Locate the cell with the specified text and output its [x, y] center coordinate. 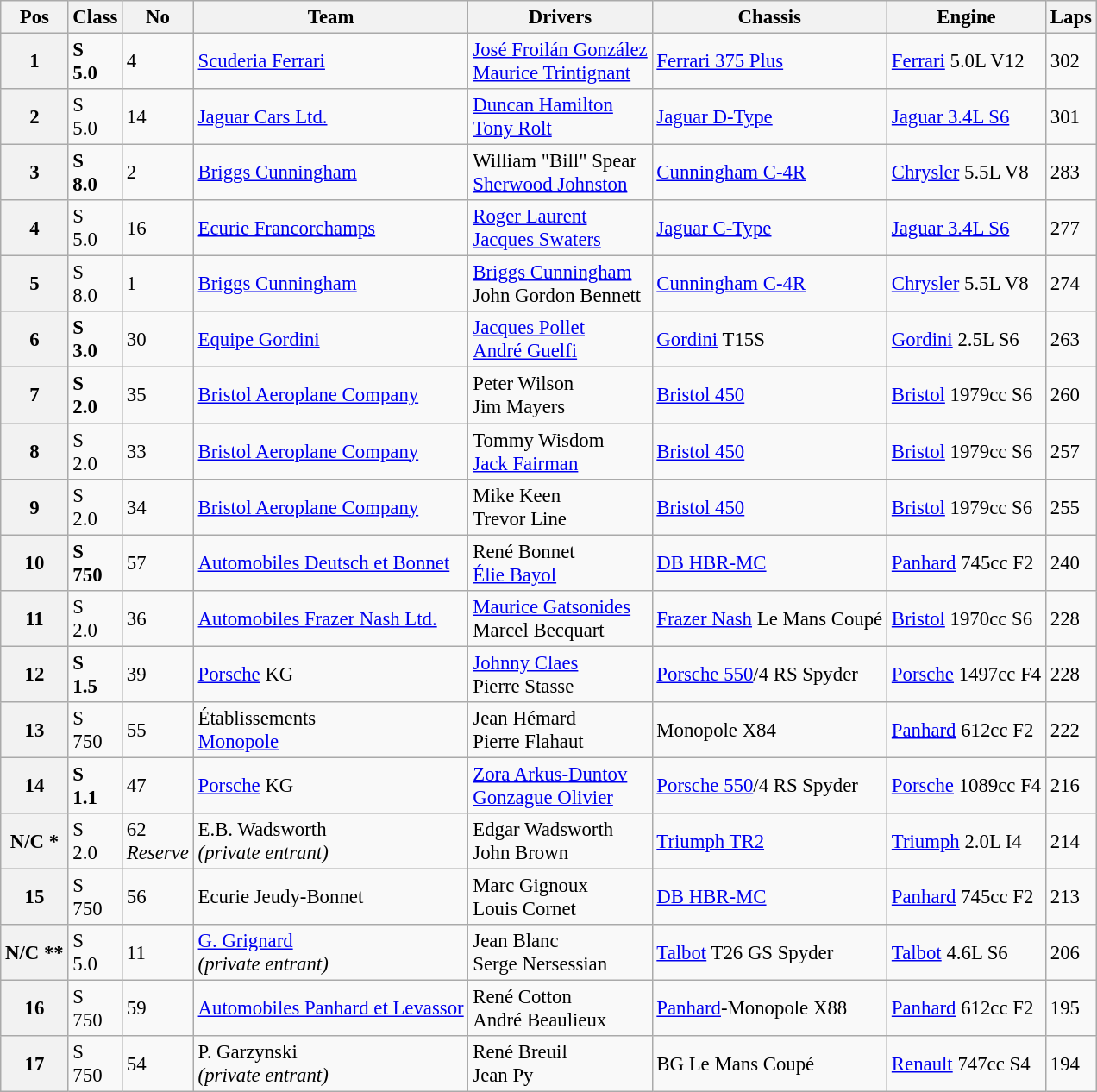
Bristol 1970cc S6 [967, 618]
5 [34, 285]
Automobiles Deutsch et Bonnet [331, 562]
216 [1071, 785]
Gordini T15S [769, 340]
56 [159, 897]
302 [1071, 62]
12 [34, 675]
301 [1071, 117]
Jacques Pollet André Guelfi [561, 340]
257 [1071, 452]
Porsche 1089cc F4 [967, 785]
57 [159, 562]
Team [331, 17]
P. Garzynski(private entrant) [331, 1064]
15 [34, 897]
Porsche 1497cc F4 [967, 675]
Jaguar D-Type [769, 117]
Renault 747cc S4 [967, 1064]
17 [34, 1064]
Gordini 2.5L S6 [967, 340]
283 [1071, 173]
Drivers [561, 17]
213 [1071, 897]
195 [1071, 1009]
S1.5 [95, 675]
10 [34, 562]
54 [159, 1064]
N/C ** [34, 952]
7 [34, 395]
Ferrari 5.0L V12 [967, 62]
Equipe Gordini [331, 340]
Automobiles Frazer Nash Ltd. [331, 618]
59 [159, 1009]
260 [1071, 395]
Pos [34, 17]
Laps [1071, 17]
30 [159, 340]
222 [1071, 730]
9 [34, 507]
263 [1071, 340]
Johnny Claes Pierre Stasse [561, 675]
Tommy Wisdom Jack Fairman [561, 452]
55 [159, 730]
Monopole X84 [769, 730]
Jaguar C-Type [769, 228]
Ecurie Francorchamps [331, 228]
Edgar Wadsworth John Brown [561, 842]
Frazer Nash Le Mans Coupé [769, 618]
13 [34, 730]
39 [159, 675]
Zora Arkus-Duntov Gonzague Olivier [561, 785]
Maurice Gatsonides Marcel Becquart [561, 618]
240 [1071, 562]
Chassis [769, 17]
René Breuil Jean Py [561, 1064]
6 [34, 340]
René Cotton André Beaulieux [561, 1009]
José Froilán González Maurice Trintignant [561, 62]
Mike Keen Trevor Line [561, 507]
Talbot 4.6L S6 [967, 952]
194 [1071, 1064]
Panhard-Monopole X88 [769, 1009]
33 [159, 452]
Jean Hémard Pierre Flahaut [561, 730]
N/C * [34, 842]
34 [159, 507]
G. Grignard(private entrant) [331, 952]
214 [1071, 842]
Talbot T26 GS Spyder [769, 952]
Jean Blanc Serge Nersessian [561, 952]
E.B. Wadsworth(private entrant) [331, 842]
ÉtablissementsMonopole [331, 730]
Engine [967, 17]
Jaguar Cars Ltd. [331, 117]
S1.1 [95, 785]
René Bonnet Élie Bayol [561, 562]
Ferrari 375 Plus [769, 62]
274 [1071, 285]
Ecurie Jeudy-Bonnet [331, 897]
Marc Gignoux Louis Cornet [561, 897]
62Reserve [159, 842]
S3.0 [95, 340]
BG Le Mans Coupé [769, 1064]
277 [1071, 228]
William "Bill" Spear Sherwood Johnston [561, 173]
Briggs Cunningham John Gordon Bennett [561, 285]
47 [159, 785]
Triumph 2.0L I4 [967, 842]
Triumph TR2 [769, 842]
Peter Wilson Jim Mayers [561, 395]
8 [34, 452]
255 [1071, 507]
Automobiles Panhard et Levassor [331, 1009]
Roger Laurent Jacques Swaters [561, 228]
Class [95, 17]
Duncan Hamilton Tony Rolt [561, 117]
Scuderia Ferrari [331, 62]
3 [34, 173]
36 [159, 618]
No [159, 17]
35 [159, 395]
206 [1071, 952]
